Pinpoint the cell where the given text exists, returning its [X, Y] midpoint coordinate. 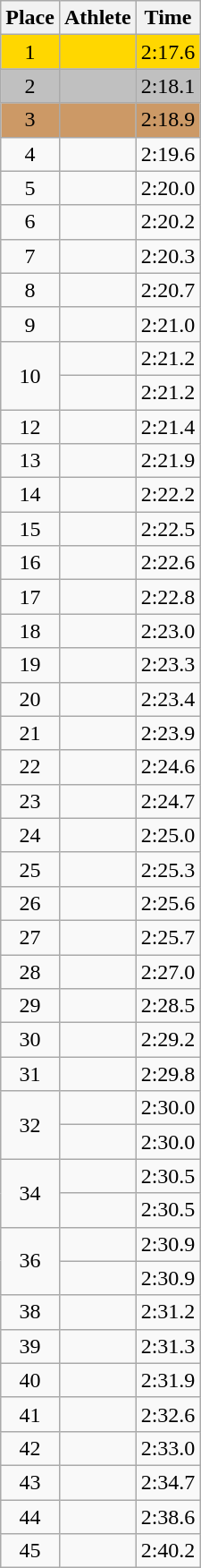
2:29.2 [168, 1040]
9 [30, 324]
31 [30, 1074]
Time [168, 18]
10 [30, 375]
2:28.5 [168, 1006]
34 [30, 1193]
2:20.3 [168, 256]
2:23.0 [168, 631]
2:17.6 [168, 52]
21 [30, 733]
2:32.6 [168, 1414]
2:20.2 [168, 222]
24 [30, 835]
13 [30, 461]
7 [30, 256]
26 [30, 903]
5 [30, 188]
18 [30, 631]
44 [30, 1517]
41 [30, 1414]
17 [30, 597]
2:21.4 [168, 427]
29 [30, 1006]
2:25.0 [168, 835]
2:25.7 [168, 937]
2:21.9 [168, 461]
Place [30, 18]
45 [30, 1551]
2:25.6 [168, 903]
14 [30, 495]
2 [30, 86]
6 [30, 222]
2:18.9 [168, 120]
2:27.0 [168, 971]
2:22.6 [168, 563]
2:23.9 [168, 733]
2:25.3 [168, 869]
2:23.4 [168, 699]
30 [30, 1040]
2:40.2 [168, 1551]
2:20.7 [168, 290]
32 [30, 1125]
2:22.5 [168, 529]
2:33.0 [168, 1448]
2:24.6 [168, 767]
15 [30, 529]
25 [30, 869]
2:29.8 [168, 1074]
2:38.6 [168, 1517]
2:31.3 [168, 1346]
22 [30, 767]
2:19.6 [168, 154]
2:22.2 [168, 495]
42 [30, 1448]
2:18.1 [168, 86]
4 [30, 154]
2:31.2 [168, 1312]
27 [30, 937]
20 [30, 699]
3 [30, 120]
39 [30, 1346]
28 [30, 971]
38 [30, 1312]
23 [30, 801]
40 [30, 1380]
Athlete [97, 18]
2:34.7 [168, 1482]
16 [30, 563]
2:24.7 [168, 801]
2:20.0 [168, 188]
1 [30, 52]
12 [30, 427]
2:23.3 [168, 665]
2:31.9 [168, 1380]
8 [30, 290]
36 [30, 1261]
43 [30, 1482]
19 [30, 665]
2:22.8 [168, 597]
2:21.0 [168, 324]
